Return (X, Y) of the center of cell containing provided text 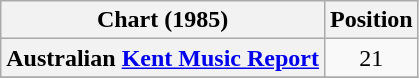
Position (371, 20)
Chart (1985) (163, 20)
Australian Kent Music Report (163, 58)
21 (371, 58)
